Return [X, Y] of the center of cell containing provided text 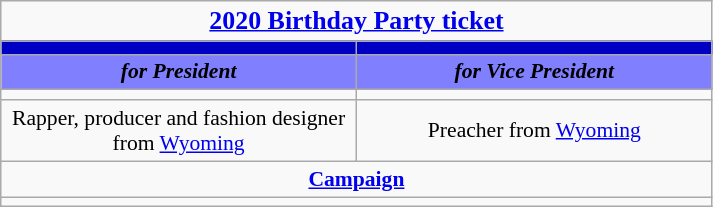
Rapper, producer and fashion designer from Wyoming [179, 130]
Campaign [356, 179]
for President [179, 72]
Preacher from Wyoming [534, 130]
for Vice President [534, 72]
2020 Birthday Party ticket [356, 21]
